Provide the (x, y) coordinate of the cell's center where the given text is located.  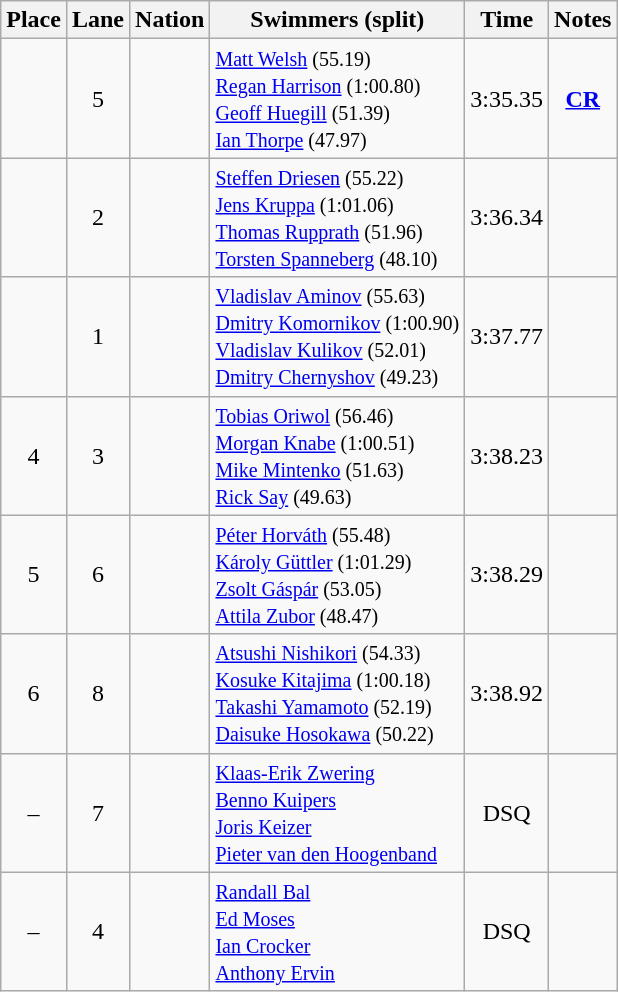
CR (583, 98)
Tobias Oriwol (56.46) Morgan Knabe (1:00.51) Mike Mintenko (51.63) Rick Say (49.63) (338, 456)
3:36.34 (507, 218)
3:38.29 (507, 574)
1 (98, 336)
Nation (170, 20)
8 (98, 694)
Lane (98, 20)
Klaas-Erik Zwering Benno Kuipers Joris Keizer Pieter van den Hoogenband (338, 812)
3:38.92 (507, 694)
2 (98, 218)
Notes (583, 20)
3:38.23 (507, 456)
Place (34, 20)
3 (98, 456)
Randall Bal Ed Moses Ian Crocker Anthony Ervin (338, 932)
Time (507, 20)
Swimmers (split) (338, 20)
7 (98, 812)
Matt Welsh (55.19) Regan Harrison (1:00.80) Geoff Huegill (51.39) Ian Thorpe (47.97) (338, 98)
Steffen Driesen (55.22) Jens Kruppa (1:01.06) Thomas Rupprath (51.96) Torsten Spanneberg (48.10) (338, 218)
Atsushi Nishikori (54.33) Kosuke Kitajima (1:00.18) Takashi Yamamoto (52.19) Daisuke Hosokawa (50.22) (338, 694)
Péter Horváth (55.48) Károly Güttler (1:01.29) Zsolt Gáspár (53.05) Attila Zubor (48.47) (338, 574)
Vladislav Aminov (55.63) Dmitry Komornikov (1:00.90) Vladislav Kulikov (52.01) Dmitry Chernyshov (49.23) (338, 336)
3:35.35 (507, 98)
3:37.77 (507, 336)
